Find where the given text appears and provide that cell's center as [X, Y] coordinate. 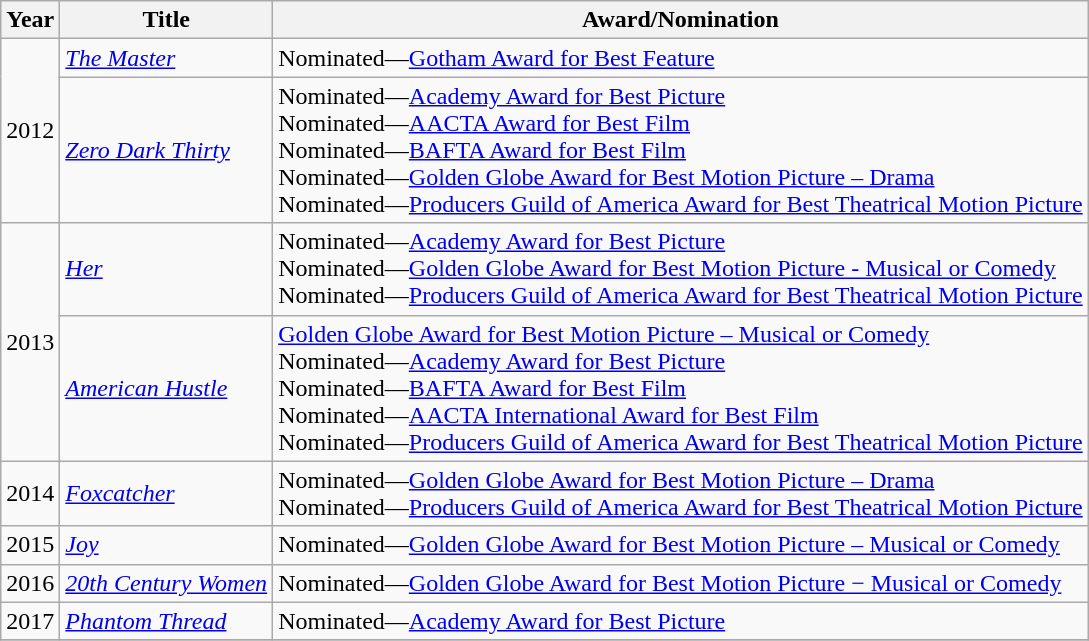
2014 [30, 494]
Nominated—Golden Globe Award for Best Motion Picture − Musical or Comedy [681, 583]
Award/Nomination [681, 20]
Year [30, 20]
Nominated—Gotham Award for Best Feature [681, 58]
Zero Dark Thirty [166, 150]
American Hustle [166, 388]
Foxcatcher [166, 494]
20th Century Women [166, 583]
Title [166, 20]
Her [166, 269]
Phantom Thread [166, 621]
2016 [30, 583]
2017 [30, 621]
Nominated—Academy Award for Best Picture [681, 621]
Nominated—Golden Globe Award for Best Motion Picture – Musical or Comedy [681, 545]
2013 [30, 342]
Joy [166, 545]
2015 [30, 545]
Nominated—Golden Globe Award for Best Motion Picture – DramaNominated—Producers Guild of America Award for Best Theatrical Motion Picture [681, 494]
2012 [30, 131]
The Master [166, 58]
